Determine the (X, Y) coordinate at the center of the cell enclosing the given text.  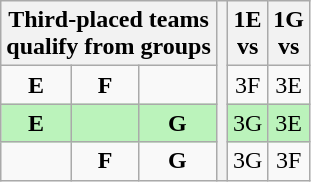
Third-placed teamsqualify from groups (109, 34)
1Evs (247, 34)
1Gvs (289, 34)
